Detect which cell encompasses the target text, then output its (X, Y) center coordinate. 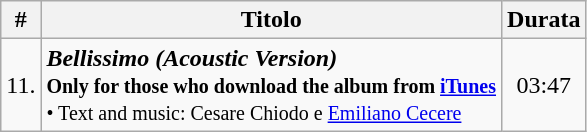
03:47 (544, 85)
# (21, 20)
Bellissimo (Acoustic Version)Only for those who download the album from iTunes • Text and music: Cesare Chiodo e Emiliano Cecere (272, 85)
11. (21, 85)
Durata (544, 20)
Titolo (272, 20)
